Return (x, y) of the center of cell containing provided text 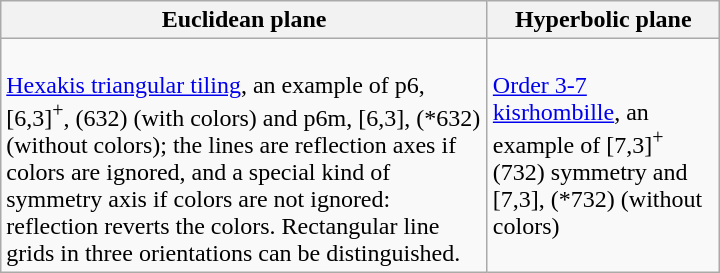
Hyperbolic plane (603, 20)
Euclidean plane (244, 20)
Order 3-7 kisrhombille, an example of [7,3]+ (732) symmetry and [7,3], (*732) (without colors) (603, 156)
